Detect which cell encompasses the target text, then output its [x, y] center coordinate. 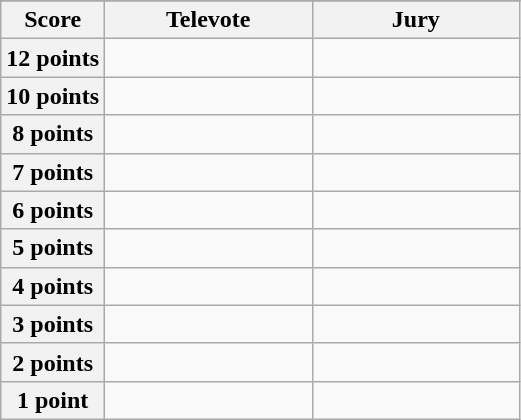
Score [53, 20]
Jury [416, 20]
1 point [53, 400]
6 points [53, 210]
8 points [53, 134]
2 points [53, 362]
Televote [209, 20]
3 points [53, 324]
5 points [53, 248]
12 points [53, 58]
7 points [53, 172]
10 points [53, 96]
4 points [53, 286]
